Output the [X, Y] coordinate of the center of the cell containing the given text.  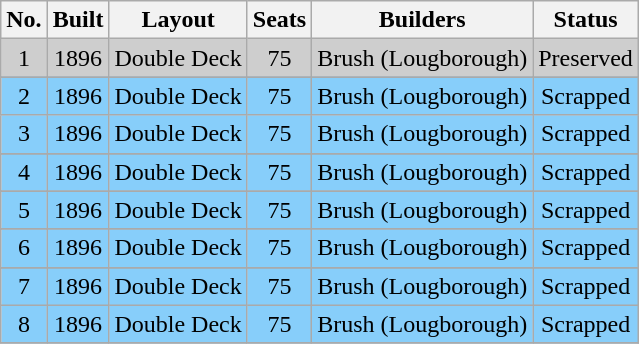
7 [24, 286]
Built [78, 20]
8 [24, 324]
3 [24, 134]
4 [24, 172]
Seats [279, 20]
Builders [422, 20]
5 [24, 210]
Preserved [586, 58]
Layout [178, 20]
2 [24, 96]
6 [24, 248]
No. [24, 20]
Status [586, 20]
1 [24, 58]
